Pinpoint the cell where the given text exists, returning its (X, Y) midpoint coordinate. 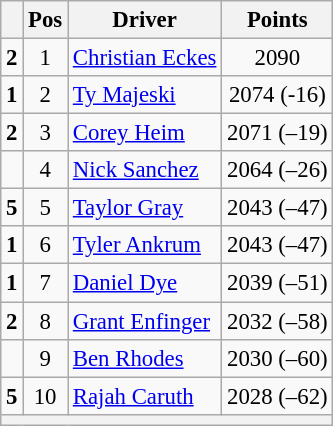
Daniel Dye (145, 283)
4 (46, 170)
Ty Majeski (145, 95)
2028 (–62) (278, 396)
2032 (–58) (278, 321)
Christian Eckes (145, 58)
Pos (46, 20)
Taylor Gray (145, 208)
2090 (278, 58)
3 (46, 133)
Ben Rhodes (145, 358)
Grant Enfinger (145, 321)
Corey Heim (145, 133)
2030 (–60) (278, 358)
Tyler Ankrum (145, 245)
7 (46, 283)
8 (46, 321)
2064 (–26) (278, 170)
2071 (–19) (278, 133)
Points (278, 20)
6 (46, 245)
9 (46, 358)
2039 (–51) (278, 283)
Rajah Caruth (145, 396)
Driver (145, 20)
2074 (-16) (278, 95)
Nick Sanchez (145, 170)
10 (46, 396)
